Extract the [x, y] coordinate from the center of the cell holding the provided text.  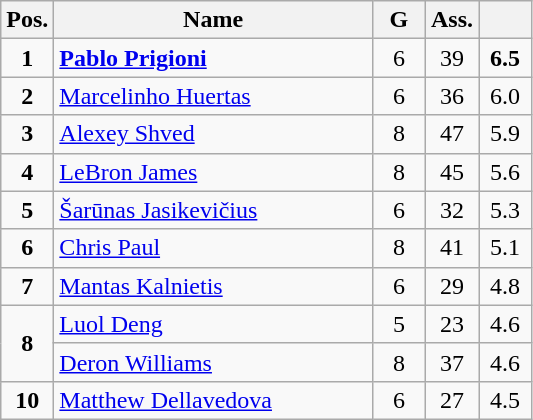
5.9 [506, 134]
23 [452, 324]
Marcelinho Huertas [214, 96]
41 [452, 248]
Chris Paul [214, 248]
7 [28, 286]
4.5 [506, 400]
2 [28, 96]
37 [452, 362]
4.8 [506, 286]
45 [452, 172]
6.0 [506, 96]
47 [452, 134]
36 [452, 96]
29 [452, 286]
Mantas Kalnietis [214, 286]
6.5 [506, 58]
Pablo Prigioni [214, 58]
Ass. [452, 20]
5.3 [506, 210]
Luol Deng [214, 324]
Deron Williams [214, 362]
10 [28, 400]
5.1 [506, 248]
Šarūnas Jasikevičius [214, 210]
4 [28, 172]
39 [452, 58]
Alexey Shved [214, 134]
Matthew Dellavedova [214, 400]
Name [214, 20]
32 [452, 210]
27 [452, 400]
3 [28, 134]
5.6 [506, 172]
Pos. [28, 20]
1 [28, 58]
LeBron James [214, 172]
G [398, 20]
